Find where the given text appears and provide that cell's center as [x, y] coordinate. 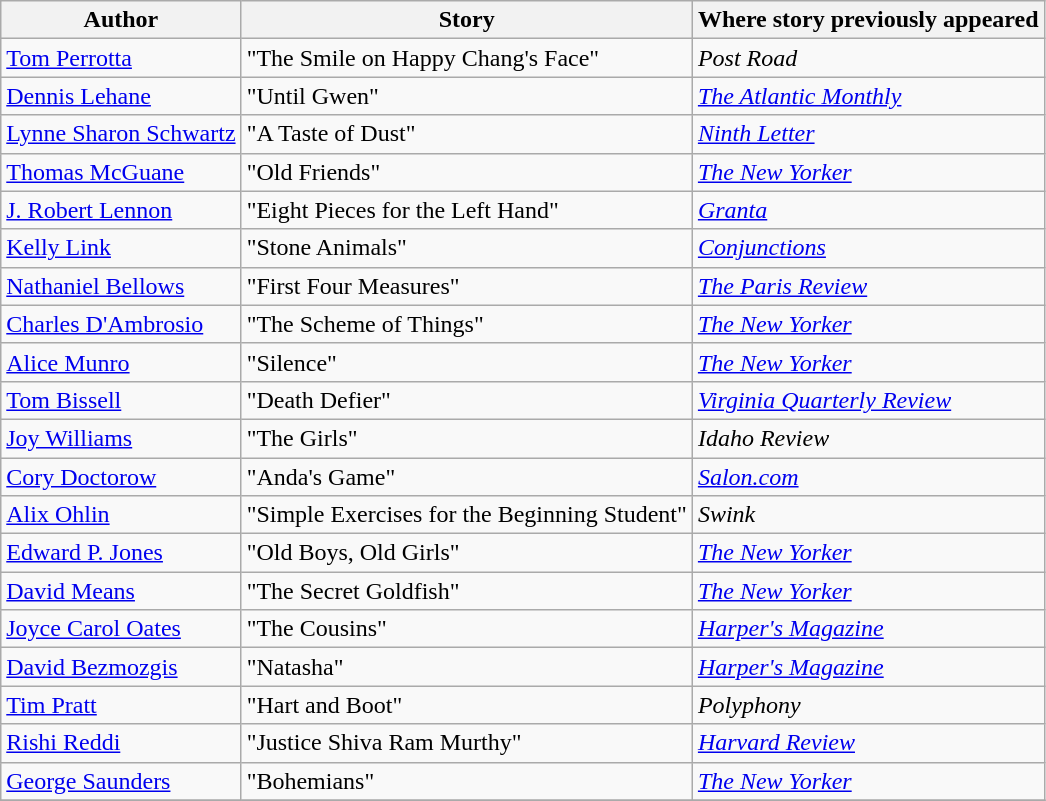
"Until Gwen" [466, 96]
"Justice Shiva Ram Murthy" [466, 743]
Idaho Review [868, 438]
"A Taste of Dust" [466, 134]
Joyce Carol Oates [121, 629]
"The Scheme of Things" [466, 324]
"Bohemians" [466, 781]
David Bezmozgis [121, 667]
"Anda's Game" [466, 477]
Ninth Letter [868, 134]
Conjunctions [868, 248]
Tom Perrotta [121, 58]
"The Girls" [466, 438]
Post Road [868, 58]
Tom Bissell [121, 400]
"Old Friends" [466, 172]
"The Cousins" [466, 629]
Cory Doctorow [121, 477]
Swink [868, 515]
Kelly Link [121, 248]
Joy Williams [121, 438]
Story [466, 20]
J. Robert Lennon [121, 210]
Charles D'Ambrosio [121, 324]
Thomas McGuane [121, 172]
"Stone Animals" [466, 248]
Granta [868, 210]
"The Smile on Happy Chang's Face" [466, 58]
Rishi Reddi [121, 743]
Harvard Review [868, 743]
"Natasha" [466, 667]
George Saunders [121, 781]
"The Secret Goldfish" [466, 591]
David Means [121, 591]
"Old Boys, Old Girls" [466, 553]
Edward P. Jones [121, 553]
"Silence" [466, 362]
"Eight Pieces for the Left Hand" [466, 210]
"Hart and Boot" [466, 705]
Tim Pratt [121, 705]
Dennis Lehane [121, 96]
Where story previously appeared [868, 20]
Alice Munro [121, 362]
Polyphony [868, 705]
"First Four Measures" [466, 286]
Author [121, 20]
Alix Ohlin [121, 515]
Virginia Quarterly Review [868, 400]
The Paris Review [868, 286]
"Death Defier" [466, 400]
Salon.com [868, 477]
"Simple Exercises for the Beginning Student" [466, 515]
Nathaniel Bellows [121, 286]
The Atlantic Monthly [868, 96]
Lynne Sharon Schwartz [121, 134]
